Extract the [x, y] coordinate from the center of the cell holding the provided text.  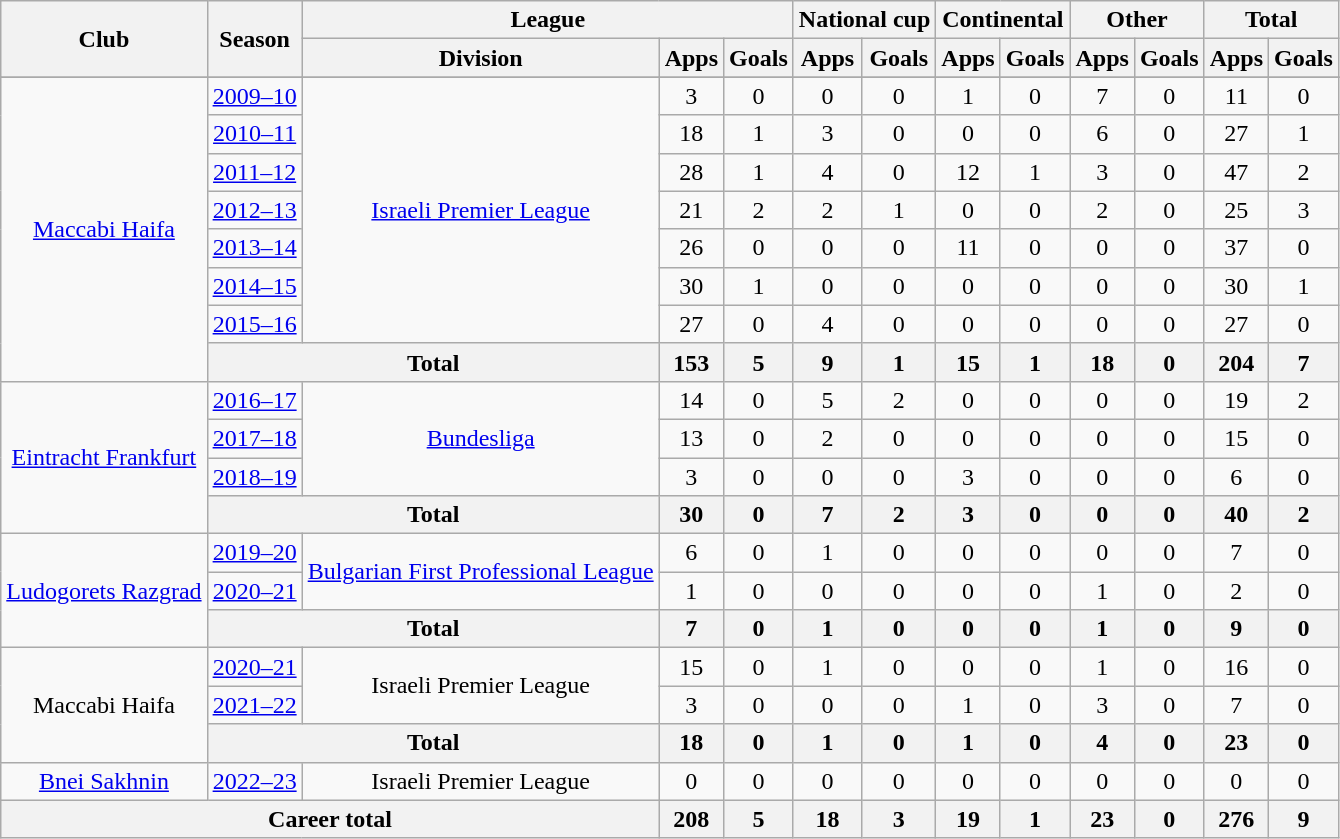
2009–10 [254, 96]
Ludogorets Razgrad [104, 591]
2010–11 [254, 134]
Eintracht Frankfurt [104, 457]
2019–20 [254, 553]
League [548, 20]
276 [1236, 819]
Club [104, 39]
25 [1236, 210]
National cup [864, 20]
2016–17 [254, 400]
2012–13 [254, 210]
2018–19 [254, 477]
2013–14 [254, 248]
47 [1236, 172]
12 [968, 172]
Season [254, 39]
Division [480, 58]
153 [691, 362]
Bulgarian First Professional League [480, 572]
21 [691, 210]
Career total [330, 819]
Continental [1003, 20]
26 [691, 248]
208 [691, 819]
Other [1137, 20]
2011–12 [254, 172]
16 [1236, 667]
2017–18 [254, 438]
28 [691, 172]
Bundesliga [480, 438]
37 [1236, 248]
2014–15 [254, 286]
2015–16 [254, 324]
2022–23 [254, 781]
2021–22 [254, 705]
204 [1236, 362]
13 [691, 438]
40 [1236, 515]
14 [691, 400]
Bnei Sakhnin [104, 781]
